Search for the cell housing the specified text and yield its [X, Y] center coordinate. 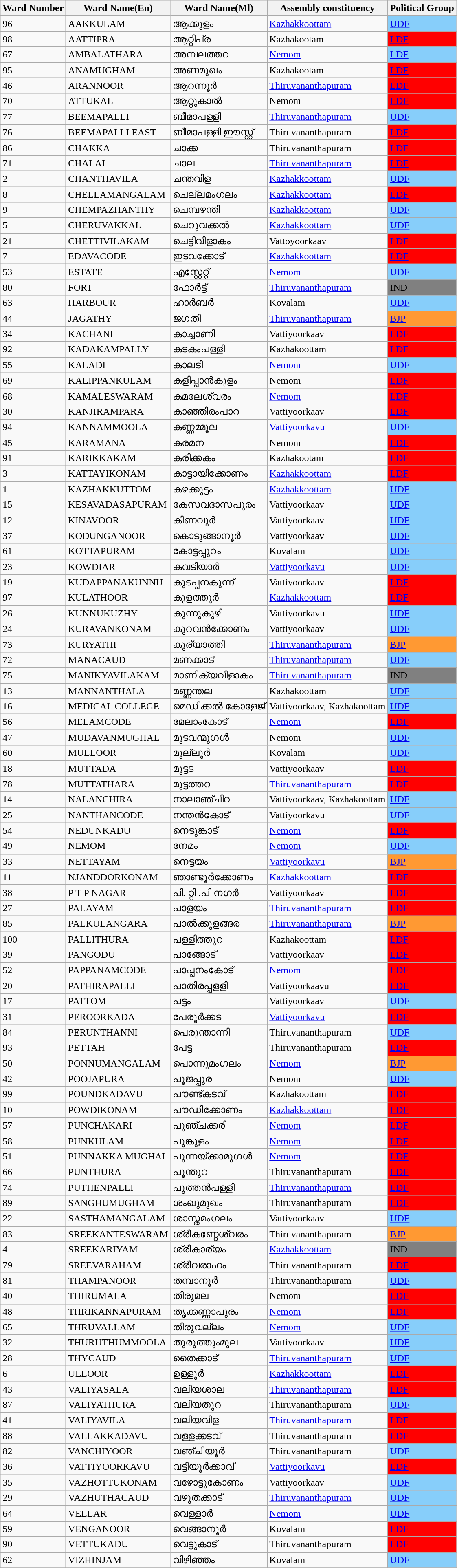
94 [33, 427]
59 [33, 1529]
99 [33, 1094]
P T P NAGAR [118, 892]
MUTTATHARA [118, 784]
KARAMANA [118, 442]
14 [33, 799]
CHAKKA [118, 148]
KURAVANKONAM [118, 629]
വഞ്ചിയൂര്‍ [219, 1451]
പി. റ്റി .പി നഗര്‍ [219, 892]
BEEMAPALLI [118, 117]
ചാല [219, 163]
9 [33, 210]
VALIYATHURA [118, 1405]
17 [33, 1001]
NALANCHIRA [118, 799]
57 [33, 1125]
കവടിയാര്‍ [219, 567]
Ward Name(Ml) [219, 8]
POOJAPURA [118, 1079]
VATTIYOORKAVU [118, 1467]
കാലടി [219, 365]
കിണവൂര്‍ [219, 520]
ബീമാപള്ളി ഈസ്റ്റ്‌ [219, 132]
VANCHIYOOR [118, 1451]
വട്ടിയൂര്‍ക്കാവ് [219, 1467]
SANGHUMUGHAM [118, 1203]
കുര്യാത്തി [219, 644]
72 [33, 660]
ചെട്ടിവിളാകം [219, 241]
തമ്പാനൂര്‍ [219, 1281]
KURYATHI [118, 644]
PUNCHAKARI [118, 1125]
35 [33, 1482]
നെടുങ്കാട് [219, 830]
SREEVARAHAM [118, 1265]
KAZHAKKUTTOM [118, 489]
54 [33, 830]
പേരൂര്‍ക്കട [219, 1017]
തൃക്കണ്ണാപുരം [219, 1312]
മുട്ടട [219, 769]
11 [33, 877]
MELAMCODE [118, 722]
62 [33, 1560]
92 [33, 349]
FORT [118, 287]
63 [33, 303]
നന്തന്‍കോട് [219, 815]
20 [33, 986]
47 [33, 738]
PALAYAM [118, 908]
നാലാഞ്ചിറ [219, 799]
ARANNOOR [118, 86]
39 [33, 955]
KUNNUKUZHY [118, 613]
AAKKULAM [118, 24]
കുളത്തൂര്‍ [219, 598]
98 [33, 39]
91 [33, 458]
45 [33, 442]
PUNKULAM [118, 1141]
70 [33, 101]
ശാസ്തമംഗലം [219, 1219]
82 [33, 1451]
കരമന [219, 442]
Ward Number [33, 8]
PATTOM [118, 1001]
4 [33, 1250]
87 [33, 1405]
24 [33, 629]
Ward Name(En) [118, 8]
93 [33, 1048]
88 [33, 1435]
പൗഡിക്കോണം [219, 1110]
PAPPANAMCODE [118, 970]
Political Group [422, 8]
46 [33, 86]
51 [33, 1156]
KALIPPANKULAM [118, 380]
67 [33, 55]
PUNTHURA [118, 1172]
കേസവദാസപുരം [219, 505]
THRIKANNAPURAM [118, 1312]
76 [33, 132]
ഹാര്‍ബര്‍ [219, 303]
90 [33, 1544]
KADAKAMPALLY [118, 349]
ചെറുവക്കല്‍ [219, 225]
പാളയം [219, 908]
42 [33, 1079]
പെരുന്താന്നി [219, 1032]
ആറന്നൂര്‍ [219, 86]
16 [33, 707]
PONNUMANGALAM [118, 1063]
നെട്ടയം [219, 861]
THYCAUD [118, 1358]
അണമുഖം [219, 70]
MEDICAL COLLEGE [118, 707]
POUNDKADAVU [118, 1094]
PUNNAKKA MUGHAL [118, 1156]
വഴോട്ടുകോണം [219, 1482]
വള്ളക്കടവ് [219, 1435]
ESTATE [118, 272]
പൂന്തുറ [219, 1172]
അമ്പലത്തറ [219, 55]
ശ്രീകാര്യം [219, 1250]
10 [33, 1110]
MULLOOR [118, 753]
മെഡിക്കല്‍ കോളേജ് [219, 707]
KATTAYIKONAM [118, 474]
തിരുവല്ലം [219, 1327]
ആറ്റിപ്ര [219, 39]
മാണിക്യവിളാകം [219, 675]
PALLITHURA [118, 939]
KODUNGANOOR [118, 536]
SREEKARIYAM [118, 1250]
വിഴിഞ്ഞം [219, 1560]
25 [33, 815]
കുന്നുകുഴി [219, 613]
കുടപ്പനകുന്ന് [219, 582]
PALKULANGARA [118, 923]
NJANDDORKONAM [118, 877]
ANAMUGHAM [118, 70]
CHEMPAZHANTHY [118, 210]
95 [33, 70]
65 [33, 1327]
78 [33, 784]
85 [33, 923]
EDAVACODE [118, 256]
എസ്റ്റേറ്റ്‌ [219, 272]
ശ്രീവരാഹം [219, 1265]
ശ്രീകണ്ഠേശ്വരം [219, 1234]
BEEMAPALLI EAST [118, 132]
56 [33, 722]
33 [33, 861]
പാതിരപ്പളളി [219, 986]
100 [33, 939]
KANNAMMOOLA [118, 427]
CHERUVAKKAL [118, 225]
വലിയവിള [219, 1420]
ആറ്റുകാല്‍ [219, 101]
MANIKYAVILAKAM [118, 675]
22 [33, 1219]
49 [33, 846]
മുല്ലൂര്‍ [219, 753]
KUDAPPANAKUNNU [118, 582]
PERUNTHANNI [118, 1032]
75 [33, 675]
MUDAVANMUGHAL [118, 738]
KANJIRAMPARA [118, 411]
HARBOUR [118, 303]
പാപ്പനംകോട് [219, 970]
KALADI [118, 365]
CHETTIVILAKAM [118, 241]
പാങ്ങോട് [219, 955]
കരിക്കകം [219, 458]
8 [33, 194]
MANNANTHALA [118, 691]
തിരുമല [219, 1296]
ULLOOR [118, 1374]
7 [33, 256]
ബീമാപള്ളി [219, 117]
KACHANI [118, 334]
NETTAYAM [118, 861]
77 [33, 117]
53 [33, 272]
KULATHOOR [118, 598]
36 [33, 1467]
Vattiyoorkaavu [327, 986]
VALIYAVILA [118, 1420]
PETTAH [118, 1048]
50 [33, 1063]
KOTTAPURAM [118, 551]
KARIKKAKAM [118, 458]
5 [33, 225]
കളിപ്പാന്‍കുളം [219, 380]
THRUVALLAM [118, 1327]
കഴക്കൂട്ടം [219, 489]
PUTHENPALLI [118, 1188]
SREEKANTESWARAM [118, 1234]
ആക്കുളം [219, 24]
13 [33, 691]
കാട്ടായിക്കോണം [219, 474]
21 [33, 241]
ചന്തവിള [219, 179]
52 [33, 970]
കമലേശ്വരം [219, 396]
VELLAR [118, 1513]
VAZHUTHACAUD [118, 1498]
പൗണ്ട്കടവ് [219, 1094]
Assembly constituency [327, 8]
CHALAI [118, 163]
68 [33, 396]
84 [33, 1032]
23 [33, 567]
പട്ടം [219, 1001]
കണ്ണമ്മൂല [219, 427]
NEDUNKADU [118, 830]
97 [33, 598]
ചെമ്പഴന്തി [219, 210]
തുരുത്തുംമൂല [219, 1343]
THURUTHUMMOOLA [118, 1343]
37 [33, 536]
THIRUMALA [118, 1296]
30 [33, 411]
THAMPANOOR [118, 1281]
മുടവന്മുഗള്‍ [219, 738]
കാഞ്ഞിരംപാറ [219, 411]
89 [33, 1203]
15 [33, 505]
NANTHANCODE [118, 815]
വെള്ളാര്‍ [219, 1513]
പുഞ്ചക്കരി [219, 1125]
KINAVOOR [118, 520]
74 [33, 1188]
38 [33, 892]
19 [33, 582]
മുട്ടത്തറ [219, 784]
ATTUKAL [118, 101]
MUTTADA [118, 769]
81 [33, 1281]
69 [33, 380]
NEMOM [118, 846]
73 [33, 644]
55 [33, 365]
60 [33, 753]
MANACAUD [118, 660]
നേമം [219, 846]
32 [33, 1343]
26 [33, 613]
64 [33, 1513]
ചെല്ലമംഗലം [219, 194]
ഫോര്‍ട്ട് [219, 287]
വഴുതക്കാട് [219, 1498]
വെട്ടുകാട് [219, 1544]
Vattoyoorkaav [327, 241]
PATHIRAPALLI [118, 986]
VAZHOTTUKONAM [118, 1482]
31 [33, 1017]
61 [33, 551]
3 [33, 474]
1 [33, 489]
12 [33, 520]
വലിയതുറ [219, 1405]
മണക്കാട് [219, 660]
പൂങ്കുളം [219, 1141]
പേട്ട [219, 1048]
ശംഖുമുഖം [219, 1203]
34 [33, 334]
80 [33, 287]
CHANTHAVILA [118, 179]
PANGODU [118, 955]
തൈക്കാട് [219, 1358]
വെങ്ങാനൂര്‍ [219, 1529]
JAGATHY [118, 318]
58 [33, 1141]
28 [33, 1358]
CHELLAMANGALAM [118, 194]
KOWDIAR [118, 567]
86 [33, 148]
VETTUKADU [118, 1544]
KESAVADASAPURAM [118, 505]
ഇടവക്കോട് [219, 256]
44 [33, 318]
പുന്നയ്ക്കാമുഗള്‍ [219, 1156]
POWDIKONAM [118, 1110]
കുറവന്‍ക്കോണം [219, 629]
48 [33, 1312]
പൊന്നുമംഗലം [219, 1063]
83 [33, 1234]
SASTHAMANGALAM [118, 1219]
VALIYASALA [118, 1389]
VALLAKKADAVU [118, 1435]
6 [33, 1374]
പുത്തന്‍പള്ളി [219, 1188]
43 [33, 1389]
പൂജപ്പുര [219, 1079]
VENGANOOR [118, 1529]
ജഗതി [219, 318]
AMBALATHARA [118, 55]
മണ്ണന്തല [219, 691]
ഞാണ്ടൂര്‍ക്കോണം [219, 877]
കടകംപള്ളി [219, 349]
2 [33, 179]
71 [33, 163]
പാല്‍ക്കുളങ്ങര [219, 923]
27 [33, 908]
AATTIPRA [118, 39]
40 [33, 1296]
29 [33, 1498]
KAMALESWARAM [118, 396]
96 [33, 24]
കൊടുങ്ങാനൂര്‍ [219, 536]
66 [33, 1172]
കോട്ടപ്പുറം [219, 551]
VIZHINJAM [118, 1560]
PEROORKADA [118, 1017]
മേലാംകോട് [219, 722]
പള്ളിത്തുറ [219, 939]
18 [33, 769]
41 [33, 1420]
ഉള്ളൂര്‍ [219, 1374]
വലിയശാല [219, 1389]
കാച്ചാണി [219, 334]
79 [33, 1265]
ചാക്ക [219, 148]
